From the cell containing the given text, extract its center point as [X, Y] coordinate. 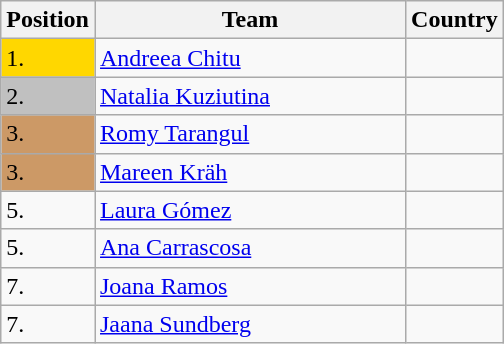
Team [250, 20]
1. [48, 58]
Joana Ramos [250, 286]
Andreea Chitu [250, 58]
Natalia Kuziutina [250, 96]
Mareen Kräh [250, 172]
2. [48, 96]
Jaana Sundberg [250, 324]
Romy Tarangul [250, 134]
Laura Gómez [250, 210]
Country [455, 20]
Ana Carrascosa [250, 248]
Position [48, 20]
